Find where the given text appears and provide that cell's center as (X, Y) coordinate. 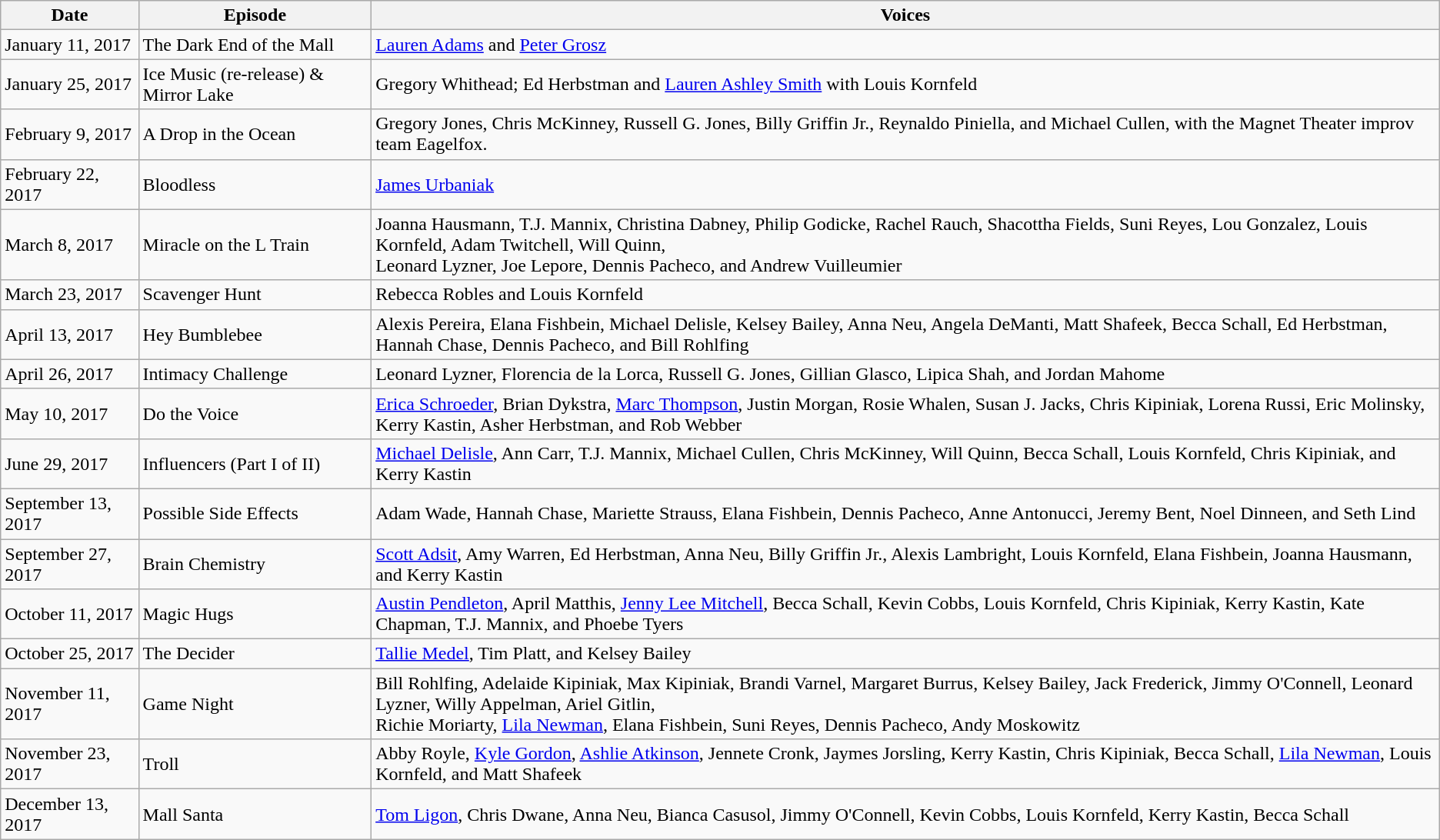
Lauren Adams and Peter Grosz (906, 45)
Michael Delisle, Ann Carr, T.J. Mannix, Michael Cullen, Chris McKinney, Will Quinn, Becca Schall, Louis Kornfeld, Chris Kipiniak, and Kerry Kastin (906, 463)
Bloodless (255, 185)
Scavenger Hunt (255, 295)
The Decider (255, 654)
May 10, 2017 (69, 414)
Adam Wade, Hannah Chase, Mariette Strauss, Elana Fishbein, Dennis Pacheco, Anne Antonucci, Jeremy Bent, Noel Dinneen, and Seth Lind (906, 514)
October 11, 2017 (69, 614)
January 25, 2017 (69, 85)
Game Night (255, 704)
September 27, 2017 (69, 563)
Possible Side Effects (255, 514)
Leonard Lyzner, Florencia de la Lorca, Russell G. Jones, Gillian Glasco, Lipica Shah, and Jordan Mahome (906, 374)
March 8, 2017 (69, 245)
Miracle on the L Train (255, 245)
September 13, 2017 (69, 514)
Rebecca Robles and Louis Kornfeld (906, 295)
Troll (255, 765)
November 23, 2017 (69, 765)
April 13, 2017 (69, 334)
Ice Music (re-release) & Mirror Lake (255, 85)
June 29, 2017 (69, 463)
Gregory Whithead; Ed Herbstman and Lauren Ashley Smith with Louis Kornfeld (906, 85)
February 9, 2017 (69, 134)
April 26, 2017 (69, 374)
January 11, 2017 (69, 45)
James Urbaniak (906, 185)
October 25, 2017 (69, 654)
Mall Santa (255, 814)
Do the Voice (255, 414)
Brain Chemistry (255, 563)
Date (69, 15)
Tallie Medel, Tim Platt, and Kelsey Bailey (906, 654)
The Dark End of the Mall (255, 45)
Tom Ligon, Chris Dwane, Anna Neu, Bianca Casusol, Jimmy O'Connell, Kevin Cobbs, Louis Kornfeld, Kerry Kastin, Becca Schall (906, 814)
Magic Hugs (255, 614)
November 11, 2017 (69, 704)
February 22, 2017 (69, 185)
A Drop in the Ocean (255, 134)
Voices (906, 15)
December 13, 2017 (69, 814)
March 23, 2017 (69, 295)
Episode (255, 15)
Intimacy Challenge (255, 374)
Influencers (Part I of II) (255, 463)
Hey Bumblebee (255, 334)
